Provide the (X, Y) coordinate of the cell's center where the given text is located.  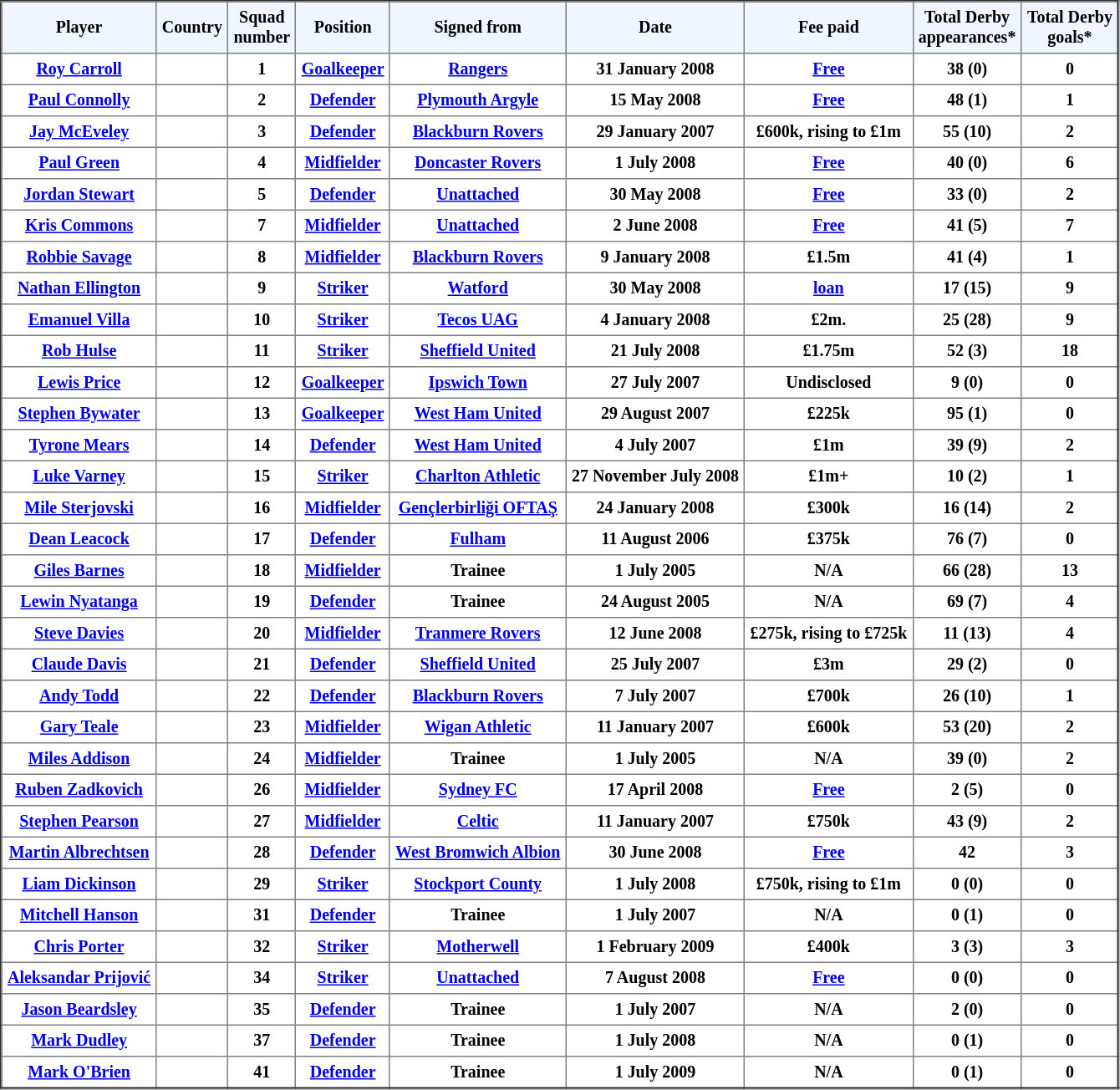
17 (262, 539)
5 (262, 195)
9 (0) (967, 383)
1 February 2009 (655, 947)
15 (262, 476)
8 (262, 257)
Paul Connolly (79, 100)
Mark Dudley (79, 1041)
12 (262, 383)
41 (4) (967, 257)
39 (0) (967, 759)
2 (5) (967, 790)
Gary Teale (79, 727)
24 (262, 759)
10 (2) (967, 476)
Undisclosed (829, 383)
£750k (829, 822)
Ruben Zadkovich (79, 790)
£300k (829, 508)
Paul Green (79, 163)
£750k, rising to £1m (829, 884)
£400k (829, 947)
7 August 2008 (655, 978)
14 (262, 446)
Nathan Ellington (79, 288)
Total Derby goals* (1070, 28)
Stephen Bywater (79, 414)
Mark O'Brien (79, 1072)
£225k (829, 414)
Kris Commons (79, 226)
66 (28) (967, 571)
27 July 2007 (655, 383)
Gençlerbirliği OFTAŞ (478, 508)
Jay McEveley (79, 132)
28 (262, 853)
Stockport County (478, 884)
24 January 2008 (655, 508)
34 (262, 978)
27 (262, 822)
£1.75m (829, 351)
23 (262, 727)
Doncaster Rovers (478, 163)
Andy Todd (79, 696)
Mile Sterjovski (79, 508)
Mitchell Hanson (79, 915)
41 (262, 1072)
Claude Davis (79, 665)
Charlton Athletic (478, 476)
Miles Addison (79, 759)
Lewin Nyatanga (79, 602)
43 (9) (967, 822)
Emanuel Villa (79, 320)
69 (7) (967, 602)
Tyrone Mears (79, 446)
4 July 2007 (655, 446)
£275k, rising to £725k (829, 634)
West Bromwich Albion (478, 853)
40 (0) (967, 163)
Jason Beardsley (79, 1010)
35 (262, 1010)
Chris Porter (79, 947)
Player (79, 28)
19 (262, 602)
Steve Davies (79, 634)
Date (655, 28)
12 June 2008 (655, 634)
£3m (829, 665)
76 (7) (967, 539)
17 (15) (967, 288)
42 (967, 853)
22 (262, 696)
Plymouth Argyle (478, 100)
Ipswich Town (478, 383)
Position (343, 28)
Liam Dickinson (79, 884)
10 (262, 320)
4 January 2008 (655, 320)
29 (262, 884)
Martin Albrechtsen (79, 853)
Luke Varney (79, 476)
26 (10) (967, 696)
11 August 2006 (655, 539)
24 August 2005 (655, 602)
Sydney FC (478, 790)
Wigan Athletic (478, 727)
£375k (829, 539)
Giles Barnes (79, 571)
2 (0) (967, 1010)
Squadnumber (262, 28)
Celtic (478, 822)
53 (20) (967, 727)
55 (10) (967, 132)
30 June 2008 (655, 853)
27 November July 2008 (655, 476)
Country (192, 28)
17 April 2008 (655, 790)
2 June 2008 (655, 226)
16 (14) (967, 508)
Stephen Pearson (79, 822)
11 (262, 351)
9 January 2008 (655, 257)
39 (9) (967, 446)
Aleksandar Prijović (79, 978)
29 January 2007 (655, 132)
Robbie Savage (79, 257)
29 (2) (967, 665)
Motherwell (478, 947)
16 (262, 508)
Fee paid (829, 28)
37 (262, 1041)
Dean Leacock (79, 539)
6 (1070, 163)
26 (262, 790)
Signed from (478, 28)
33 (0) (967, 195)
Lewis Price (79, 383)
£600k (829, 727)
52 (3) (967, 351)
15 May 2008 (655, 100)
£1m+ (829, 476)
£1m (829, 446)
Total Derbyappearances* (967, 28)
Roy Carroll (79, 69)
31 January 2008 (655, 69)
25 (28) (967, 320)
Rangers (478, 69)
Tranmere Rovers (478, 634)
Tecos UAG (478, 320)
Fulham (478, 539)
21 July 2008 (655, 351)
Jordan Stewart (79, 195)
7 July 2007 (655, 696)
£600k, rising to £1m (829, 132)
£1.5m (829, 257)
Rob Hulse (79, 351)
£700k (829, 696)
loan (829, 288)
29 August 2007 (655, 414)
3 (3) (967, 947)
21 (262, 665)
20 (262, 634)
38 (0) (967, 69)
£2m. (829, 320)
Watford (478, 288)
11 (13) (967, 634)
25 July 2007 (655, 665)
31 (262, 915)
1 July 2009 (655, 1072)
32 (262, 947)
48 (1) (967, 100)
41 (5) (967, 226)
95 (1) (967, 414)
